For the text-containing cell, return its midpoint in [x, y] coordinate format. 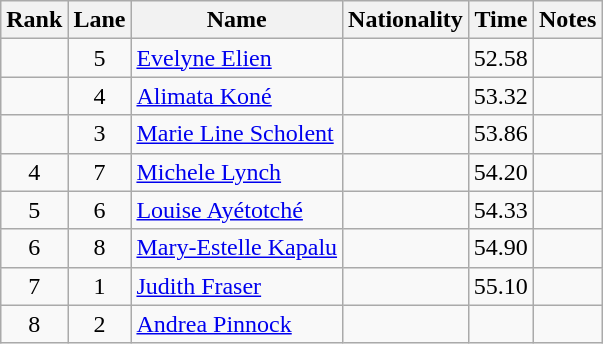
Name [237, 20]
55.10 [500, 286]
52.58 [500, 58]
54.90 [500, 248]
53.32 [500, 96]
Alimata Koné [237, 96]
Lane [100, 20]
54.33 [500, 210]
Judith Fraser [237, 286]
Andrea Pinnock [237, 324]
Louise Ayétotché [237, 210]
3 [100, 134]
Nationality [406, 20]
53.86 [500, 134]
1 [100, 286]
Evelyne Elien [237, 58]
2 [100, 324]
54.20 [500, 172]
Notes [567, 20]
Michele Lynch [237, 172]
Mary-Estelle Kapalu [237, 248]
Time [500, 20]
Rank [34, 20]
Marie Line Scholent [237, 134]
